Identify which cell holds the provided text, then report its (x, y) central coordinate. 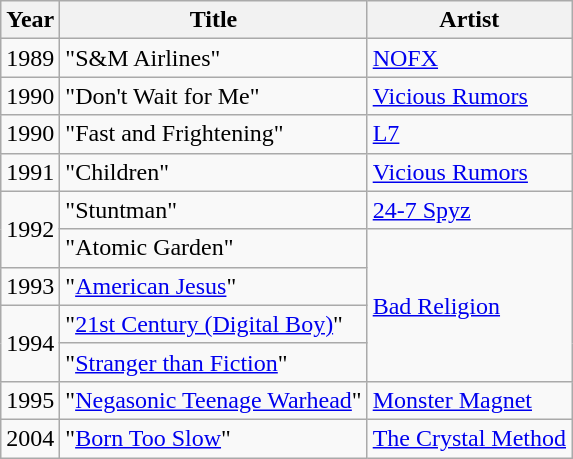
Bad Religion (469, 305)
24-7 Spyz (469, 210)
"21st Century (Digital Boy)" (214, 324)
2004 (30, 438)
1992 (30, 229)
"American Jesus" (214, 286)
L7 (469, 134)
1991 (30, 172)
"Atomic Garden" (214, 248)
Year (30, 20)
"Born Too Slow" (214, 438)
1994 (30, 343)
Artist (469, 20)
NOFX (469, 58)
"Negasonic Teenage Warhead" (214, 400)
1989 (30, 58)
1993 (30, 286)
Title (214, 20)
"Fast and Frightening" (214, 134)
"Stuntman" (214, 210)
"Children" (214, 172)
The Crystal Method (469, 438)
"Stranger than Fiction" (214, 362)
1995 (30, 400)
Monster Magnet (469, 400)
"S&M Airlines" (214, 58)
"Don't Wait for Me" (214, 96)
